For the text-containing cell, return its midpoint in [X, Y] coordinate format. 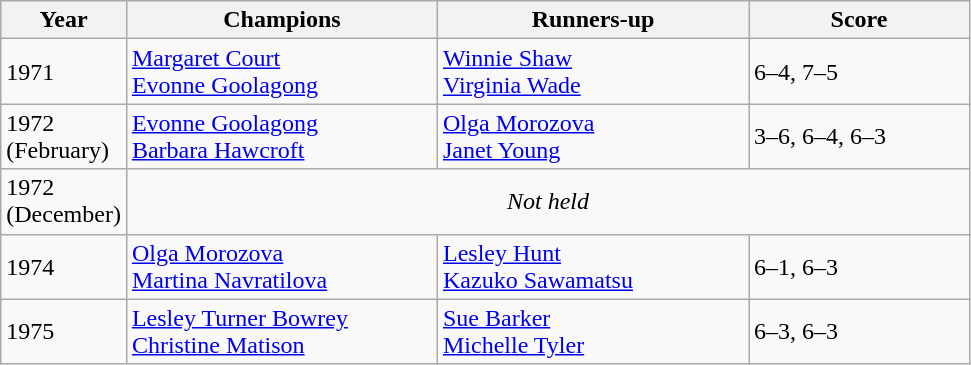
Olga Morozova Janet Young [592, 136]
Olga Morozova Martina Navratilova [282, 266]
Score [860, 20]
Lesley Turner Bowrey Christine Matison [282, 332]
6–3, 6–3 [860, 332]
Champions [282, 20]
6–1, 6–3 [860, 266]
1972 (February) [64, 136]
Year [64, 20]
Sue Barker Michelle Tyler [592, 332]
1975 [64, 332]
1971 [64, 72]
Not held [548, 202]
Winnie Shaw Virginia Wade [592, 72]
Runners-up [592, 20]
Evonne Goolagong Barbara Hawcroft [282, 136]
3–6, 6–4, 6–3 [860, 136]
1974 [64, 266]
1972 (December) [64, 202]
Lesley Hunt Kazuko Sawamatsu [592, 266]
6–4, 7–5 [860, 72]
Margaret Court Evonne Goolagong [282, 72]
